Extract the (X, Y) coordinate from the center of the cell holding the provided text.  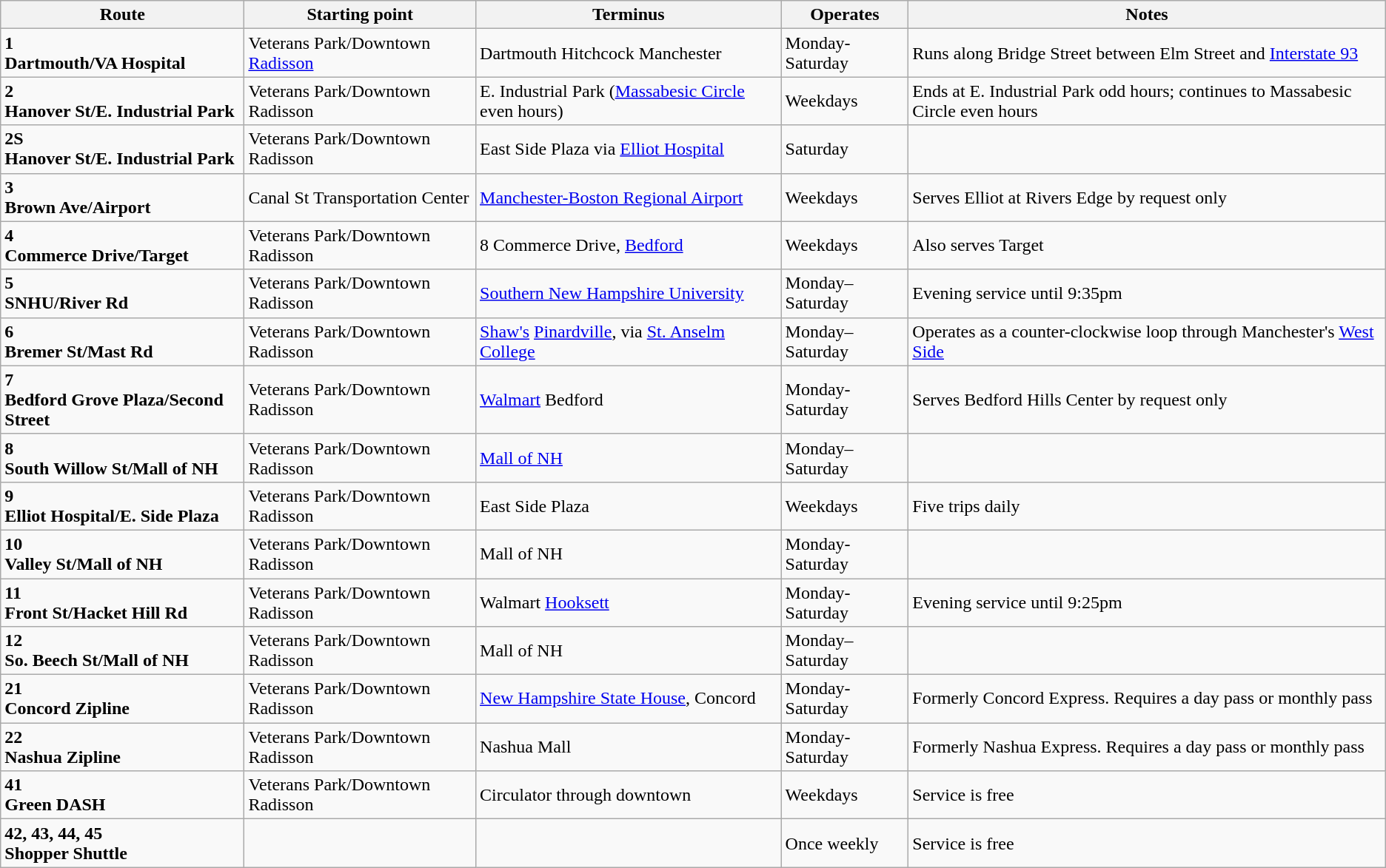
10Valley St/Mall of NH (123, 554)
12So. Beech St/Mall of NH (123, 651)
Starting point (360, 15)
6Bremer St/Mast Rd (123, 342)
9Elliot Hospital/E. Side Plaza (123, 506)
Ends at E. Industrial Park odd hours; continues to Massabesic Circle even hours (1147, 101)
Evening service until 9:35pm (1147, 293)
Southern New Hampshire University (629, 293)
Operates as a counter-clockwise loop through Manchester's West Side (1147, 342)
Terminus (629, 15)
East Side Plaza (629, 506)
Saturday (845, 149)
Route (123, 15)
Circulator through downtown (629, 795)
East Side Plaza via Elliot Hospital (629, 149)
42, 43, 44, 45Shopper Shuttle (123, 844)
Serves Elliot at Rivers Edge by request only (1147, 197)
Nashua Mall (629, 747)
Also serves Target (1147, 246)
Walmart Bedford (629, 400)
2Hanover St/E. Industrial Park (123, 101)
Shaw's Pinardville, via St. Anselm College (629, 342)
Formerly Concord Express. Requires a day pass or monthly pass (1147, 699)
7Bedford Grove Plaza/Second Street (123, 400)
Runs along Bridge Street between Elm Street and Interstate 93 (1147, 53)
Dartmouth Hitchcock Manchester (629, 53)
Notes (1147, 15)
Operates (845, 15)
1Dartmouth/VA Hospital (123, 53)
Evening service until 9:25pm (1147, 602)
2SHanover St/E. Industrial Park (123, 149)
11Front St/Hacket Hill Rd (123, 602)
Five trips daily (1147, 506)
New Hampshire State House, Concord (629, 699)
Formerly Nashua Express. Requires a day pass or monthly pass (1147, 747)
Walmart Hooksett (629, 602)
41Green DASH (123, 795)
21Concord Zipline (123, 699)
Manchester-Boston Regional Airport (629, 197)
22Nashua Zipline (123, 747)
8South Willow St/Mall of NH (123, 457)
E. Industrial Park (Massabesic Circle even hours) (629, 101)
4Commerce Drive/Target (123, 246)
3Brown Ave/Airport (123, 197)
5SNHU/River Rd (123, 293)
8 Commerce Drive, Bedford (629, 246)
Once weekly (845, 844)
Canal St Transportation Center (360, 197)
Serves Bedford Hills Center by request only (1147, 400)
